Pinpoint the cell where the given text exists, returning its [X, Y] midpoint coordinate. 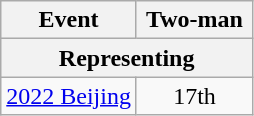
Two-man [194, 20]
2022 Beijing [69, 96]
Representing [127, 58]
17th [194, 96]
Event [69, 20]
